Scan for the cell matching the given text and deliver its [x, y] coordinate at center. 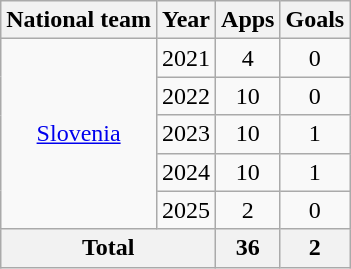
Slovenia [79, 134]
2022 [186, 96]
2023 [186, 134]
36 [248, 248]
2024 [186, 172]
National team [79, 20]
Goals [315, 20]
2021 [186, 58]
4 [248, 58]
Total [108, 248]
Apps [248, 20]
Year [186, 20]
2025 [186, 210]
